Locate the cell with the specified text and output its (X, Y) center coordinate. 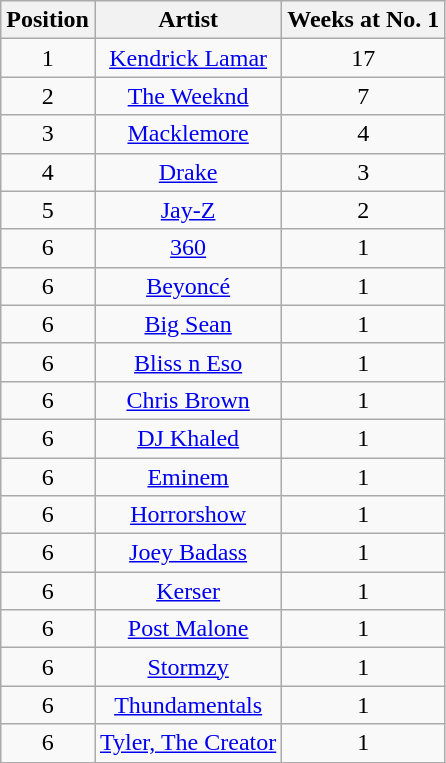
Position (48, 20)
Kerser (188, 591)
Post Malone (188, 629)
Macklemore (188, 134)
Bliss n Eso (188, 362)
Big Sean (188, 324)
Stormzy (188, 667)
Weeks at No. 1 (364, 20)
The Weeknd (188, 96)
Chris Brown (188, 400)
Horrorshow (188, 515)
5 (48, 210)
7 (364, 96)
Beyoncé (188, 286)
Joey Badass (188, 553)
Drake (188, 172)
Kendrick Lamar (188, 58)
Tyler, The Creator (188, 743)
DJ Khaled (188, 438)
17 (364, 58)
Jay-Z (188, 210)
Thundamentals (188, 705)
360 (188, 248)
Artist (188, 20)
Eminem (188, 477)
